Capture the cell that displays the provided text and extract its (X, Y) central coordinate. 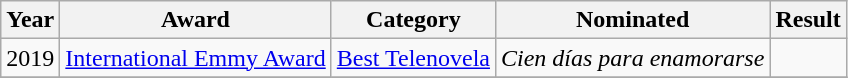
Best Telenovela (413, 58)
Cien días para enamorarse (632, 58)
Nominated (632, 20)
Result (808, 20)
2019 (30, 58)
International Emmy Award (196, 58)
Year (30, 20)
Award (196, 20)
Category (413, 20)
